Capture the cell that displays the provided text and extract its (x, y) central coordinate. 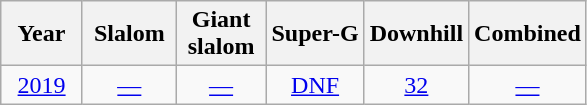
DNF (315, 85)
2019 (42, 85)
32 (416, 85)
Year (42, 34)
Slalom (129, 34)
Giant slalom (221, 34)
Combined (528, 34)
Downhill (416, 34)
Super-G (315, 34)
